Pinpoint the cell where the given text exists, returning its [X, Y] midpoint coordinate. 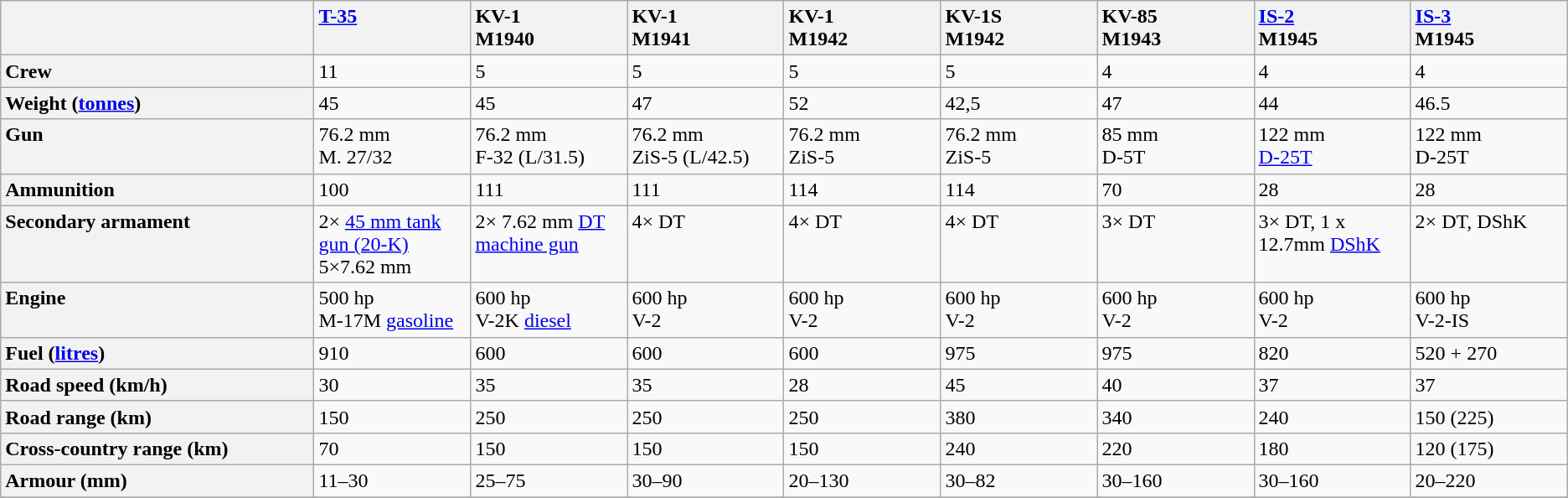
Engine [157, 310]
52 [863, 103]
600 hp V-2K diesel [549, 310]
120 (175) [1489, 449]
76.2 mm M. 27/32 [392, 146]
76.2 mm F-32 (L/31.5) [549, 146]
910 [392, 353]
Weight (tonnes) [157, 103]
11 [392, 71]
600 hp V-2-IS [1489, 310]
Gun [157, 146]
IS-2 M1945 [1332, 29]
Armour (mm) [157, 480]
76.2 mm ZiS-5 (L/42.5) [705, 146]
520 + 270 [1489, 353]
Fuel (litres) [157, 353]
150 (225) [1489, 417]
40 [1176, 385]
KV-1 M1942 [863, 29]
20–220 [1489, 480]
42,5 [1019, 103]
25–75 [549, 480]
100 [392, 189]
T-35 [392, 29]
220 [1176, 449]
2× 45 mm tank gun (20-K)5×7.62 mm [392, 244]
340 [1176, 417]
44 [1332, 103]
KV-1S M1942 [1019, 29]
KV-85 M1943 [1176, 29]
Road speed (km/h) [157, 385]
30–82 [1019, 480]
30–90 [705, 480]
Secondary armament [157, 244]
3× DT, 1 x 12.7mm DShK [1332, 244]
46.5 [1489, 103]
Crew [157, 71]
Ammunition [157, 189]
20–130 [863, 480]
30 [392, 385]
IS-3 M1945 [1489, 29]
180 [1332, 449]
380 [1019, 417]
85 mm D-5T [1176, 146]
3× DT [1176, 244]
KV-1 M1940 [549, 29]
Cross-country range (km) [157, 449]
Road range (km) [157, 417]
11–30 [392, 480]
2× 7.62 mm DT machine gun [549, 244]
500 hp M-17M gasoline [392, 310]
KV-1 M1941 [705, 29]
2× DT, DShK [1489, 244]
820 [1332, 353]
